Capture the cell that displays the provided text and extract its (X, Y) central coordinate. 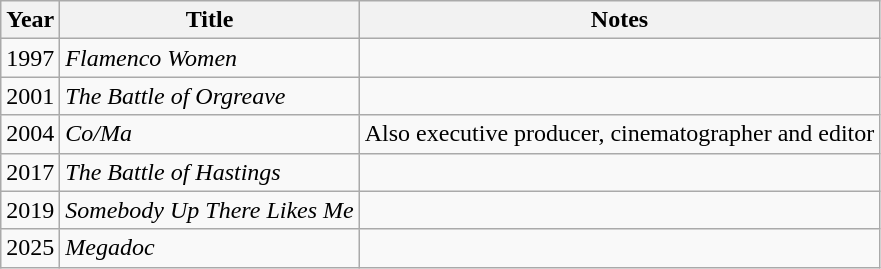
2019 (30, 210)
1997 (30, 58)
Somebody Up There Likes Me (210, 210)
The Battle of Hastings (210, 172)
Co/Ma (210, 134)
Megadoc (210, 248)
Also executive producer, cinematographer and editor (620, 134)
Title (210, 20)
2004 (30, 134)
Notes (620, 20)
2017 (30, 172)
2025 (30, 248)
2001 (30, 96)
Flamenco Women (210, 58)
Year (30, 20)
The Battle of Orgreave (210, 96)
